Capture the cell that displays the provided text and extract its (x, y) central coordinate. 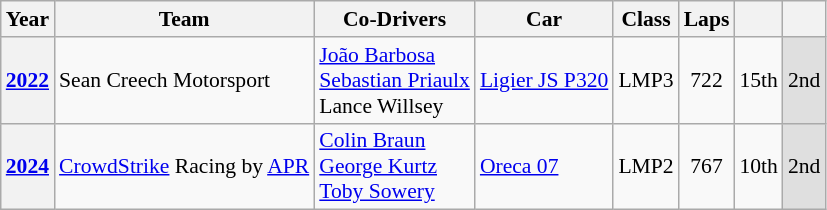
767 (707, 166)
LMP3 (646, 80)
Oreca 07 (544, 166)
2024 (28, 166)
10th (758, 166)
15th (758, 80)
Co-Drivers (394, 19)
2022 (28, 80)
Sean Creech Motorsport (184, 80)
Team (184, 19)
LMP2 (646, 166)
Ligier JS P320 (544, 80)
Year (28, 19)
Class (646, 19)
João Barbosa Sebastian Priaulx Lance Willsey (394, 80)
CrowdStrike Racing by APR (184, 166)
Laps (707, 19)
722 (707, 80)
Car (544, 19)
Colin Braun George Kurtz Toby Sowery (394, 166)
